Provide the [X, Y] coordinate of the cell's center where the given text is located.  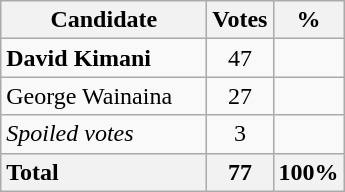
Candidate [104, 20]
Votes [240, 20]
3 [240, 134]
47 [240, 58]
% [308, 20]
Spoiled votes [104, 134]
George Wainaina [104, 96]
David Kimani [104, 58]
77 [240, 172]
27 [240, 96]
100% [308, 172]
Total [104, 172]
